Return the (X, Y) coordinate for the center point of the cell that contains the specified text.  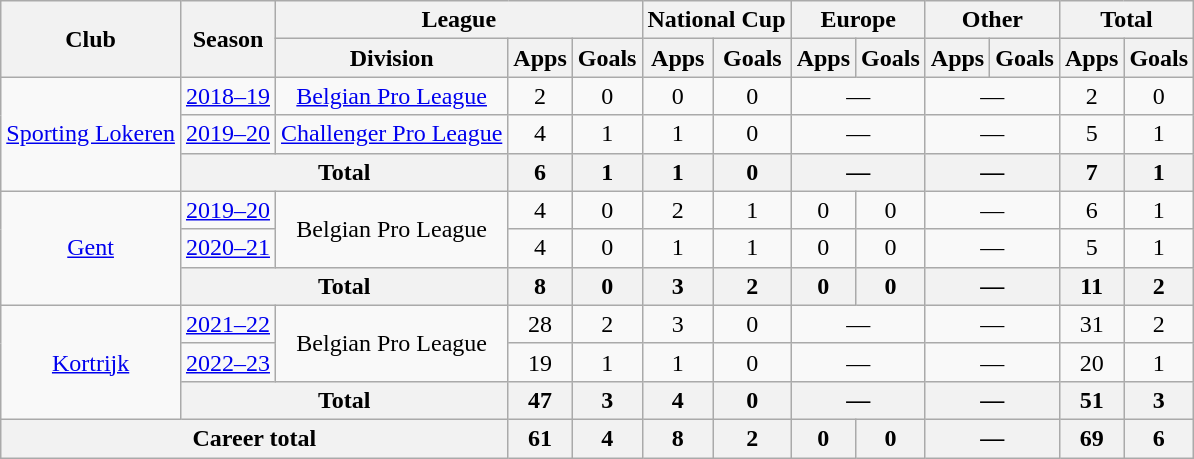
11 (1091, 286)
Europe (858, 20)
Division (392, 58)
Career total (254, 438)
31 (1091, 324)
2020–21 (228, 248)
28 (540, 324)
19 (540, 362)
47 (540, 400)
League (459, 20)
2021–22 (228, 324)
National Cup (716, 20)
51 (1091, 400)
2018–19 (228, 96)
Other (992, 20)
2022–23 (228, 362)
7 (1091, 172)
20 (1091, 362)
Kortrijk (91, 362)
Gent (91, 248)
69 (1091, 438)
Sporting Lokeren (91, 134)
Club (91, 39)
Challenger Pro League (392, 134)
Season (228, 39)
61 (540, 438)
